Pinpoint the cell where the given text exists, returning its [x, y] midpoint coordinate. 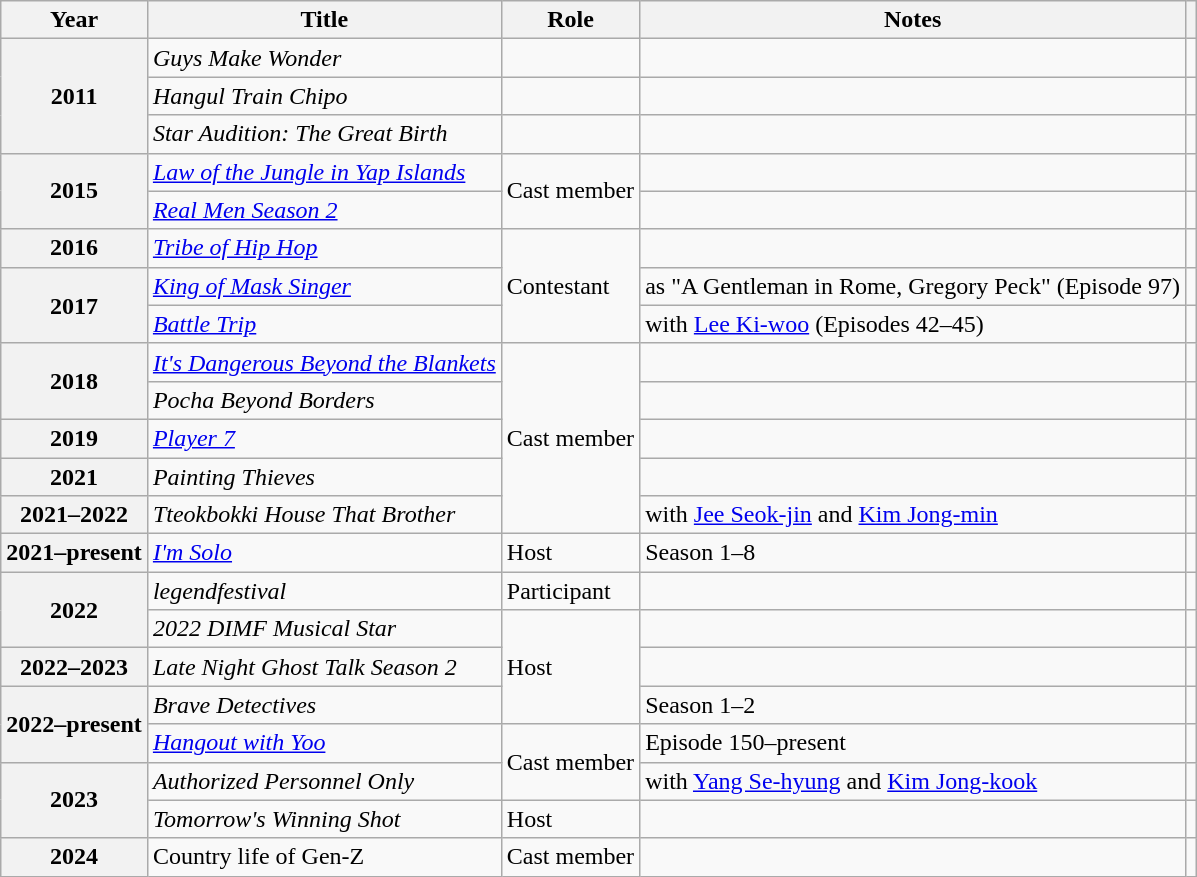
Tribe of Hip Hop [324, 248]
Authorized Personnel Only [324, 781]
2022 [74, 610]
Notes [913, 20]
Title [324, 20]
2018 [74, 381]
Late Night Ghost Talk Season 2 [324, 667]
King of Mask Singer [324, 286]
Contestant [570, 286]
2016 [74, 248]
Battle Trip [324, 324]
as "A Gentleman in Rome, Gregory Peck" (Episode 97) [913, 286]
2017 [74, 305]
Hangul Train Chipo [324, 96]
It's Dangerous Beyond the Blankets [324, 362]
Tteokbokki House That Brother [324, 515]
Participant [570, 591]
2024 [74, 857]
2023 [74, 800]
Country life of Gen-Z [324, 857]
2015 [74, 191]
with Yang Se-hyung and Kim Jong-kook [913, 781]
Pocha Beyond Borders [324, 400]
Real Men Season 2 [324, 210]
2022–present [74, 724]
Brave Detectives [324, 705]
with Jee Seok-jin and Kim Jong-min [913, 515]
2022 DIMF Musical Star [324, 629]
legendfestival [324, 591]
Year [74, 20]
Role [570, 20]
2011 [74, 96]
Hangout with Yoo [324, 743]
Star Audition: The Great Birth [324, 134]
2021–present [74, 553]
2019 [74, 438]
Player 7 [324, 438]
Episode 150–present [913, 743]
Law of the Jungle in Yap Islands [324, 172]
2021–2022 [74, 515]
Guys Make Wonder [324, 58]
Season 1–2 [913, 705]
2022–2023 [74, 667]
I'm Solo [324, 553]
Painting Thieves [324, 477]
with Lee Ki-woo (Episodes 42–45) [913, 324]
Season 1–8 [913, 553]
2021 [74, 477]
Tomorrow's Winning Shot [324, 819]
